From the cell containing the given text, extract its center point as (X, Y) coordinate. 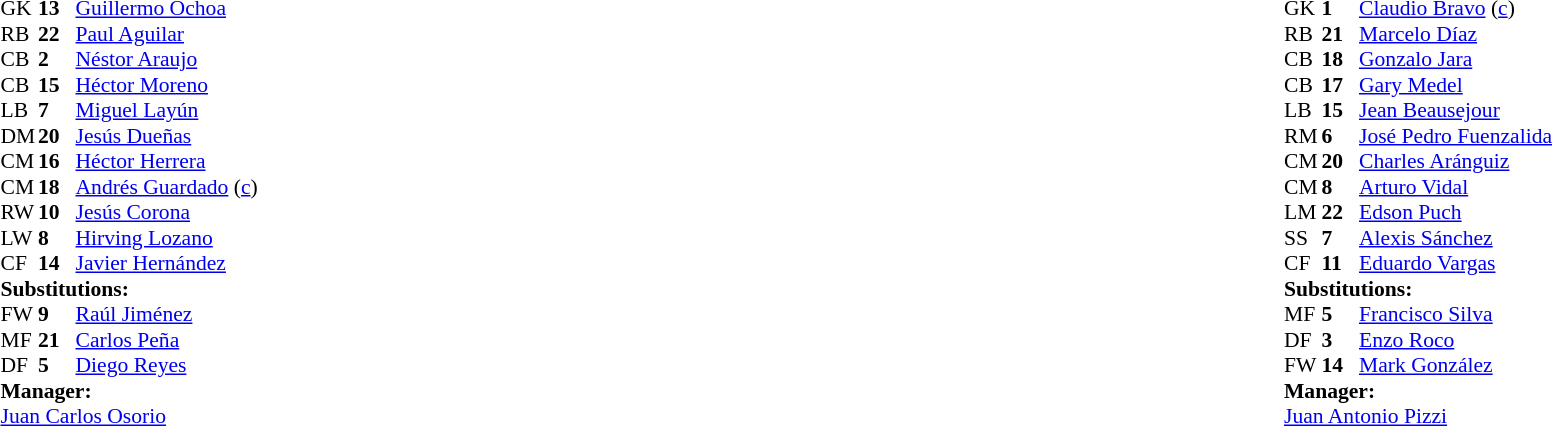
17 (1340, 85)
Edson Puch (1456, 213)
Héctor Moreno (167, 85)
Francisco Silva (1456, 315)
SS (1303, 238)
Mark González (1456, 365)
RW (19, 213)
Héctor Herrera (167, 161)
6 (1340, 136)
9 (57, 315)
2 (57, 59)
Carlos Peña (167, 340)
Enzo Roco (1456, 340)
16 (57, 161)
Gary Medel (1456, 85)
DM (19, 136)
Néstor Araujo (167, 59)
José Pedro Fuenzalida (1456, 136)
Hirving Lozano (167, 238)
10 (57, 213)
Marcelo Díaz (1456, 34)
Gonzalo Jara (1456, 59)
Arturo Vidal (1456, 187)
LM (1303, 213)
Eduardo Vargas (1456, 263)
Diego Reyes (167, 365)
Raúl Jiménez (167, 315)
Miguel Layún (167, 111)
Javier Hernández (167, 263)
RM (1303, 136)
Charles Aránguiz (1456, 161)
Andrés Guardado (c) (167, 187)
Jean Beausejour (1456, 111)
Jesús Dueñas (167, 136)
LW (19, 238)
Alexis Sánchez (1456, 238)
3 (1340, 340)
11 (1340, 263)
Paul Aguilar (167, 34)
Jesús Corona (167, 213)
